From the cell containing the given text, extract its center point as (X, Y) coordinate. 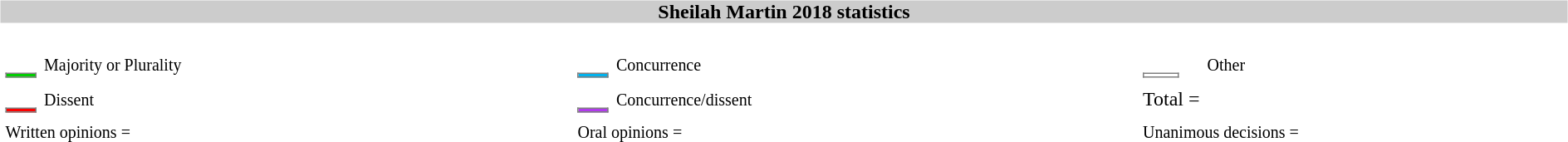
Sheilah Martin 2018 statistics (784, 12)
Majority or Plurality (307, 65)
Concurrence/dissent (875, 100)
Other (1385, 65)
Total = (1171, 100)
Dissent (307, 100)
Concurrence (875, 65)
